Determine the [x, y] coordinate at the center of the cell enclosing the given text.  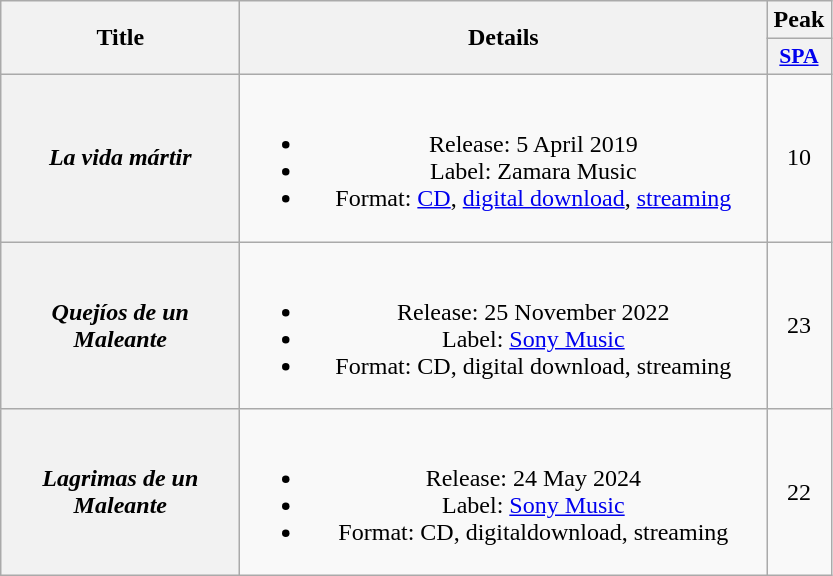
Release: 5 April 2019Label: Zamara MusicFormat: CD, digital download, streaming [504, 158]
Release: 25 November 2022Label: Sony MusicFormat: CD, digital download, streaming [504, 326]
SPA [799, 57]
Title [120, 38]
22 [799, 492]
Lagrimas de un Maleante [120, 492]
10 [799, 158]
23 [799, 326]
Peak [799, 20]
Quejíos de un Maleante [120, 326]
La vida mártir [120, 158]
Details [504, 38]
Release: 24 May 2024Label: Sony MusicFormat: CD, digitaldownload, streaming [504, 492]
